Find where the given text appears and provide that cell's center as [x, y] coordinate. 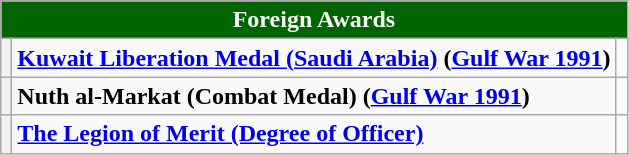
The Legion of Merit (Degree of Officer) [314, 134]
Nuth al-Markat (Combat Medal) (Gulf War 1991) [314, 96]
Foreign Awards [314, 20]
Kuwait Liberation Medal (Saudi Arabia) (Gulf War 1991) [314, 58]
